For the text-containing cell, return its midpoint in (x, y) coordinate format. 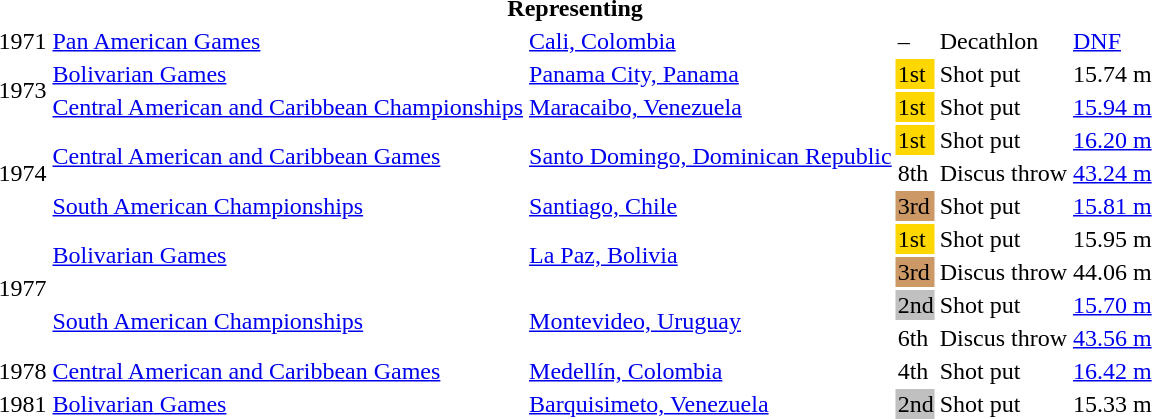
Santo Domingo, Dominican Republic (711, 156)
Montevideo, Uruguay (711, 322)
Decathlon (1003, 41)
4th (916, 371)
Cali, Colombia (711, 41)
Santiago, Chile (711, 206)
Maracaibo, Venezuela (711, 107)
Panama City, Panama (711, 74)
Pan American Games (288, 41)
Medellín, Colombia (711, 371)
Central American and Caribbean Championships (288, 107)
– (916, 41)
Barquisimeto, Venezuela (711, 404)
La Paz, Bolivia (711, 256)
8th (916, 173)
6th (916, 338)
